Return the (x, y) coordinate for the center point of the cell that contains the specified text.  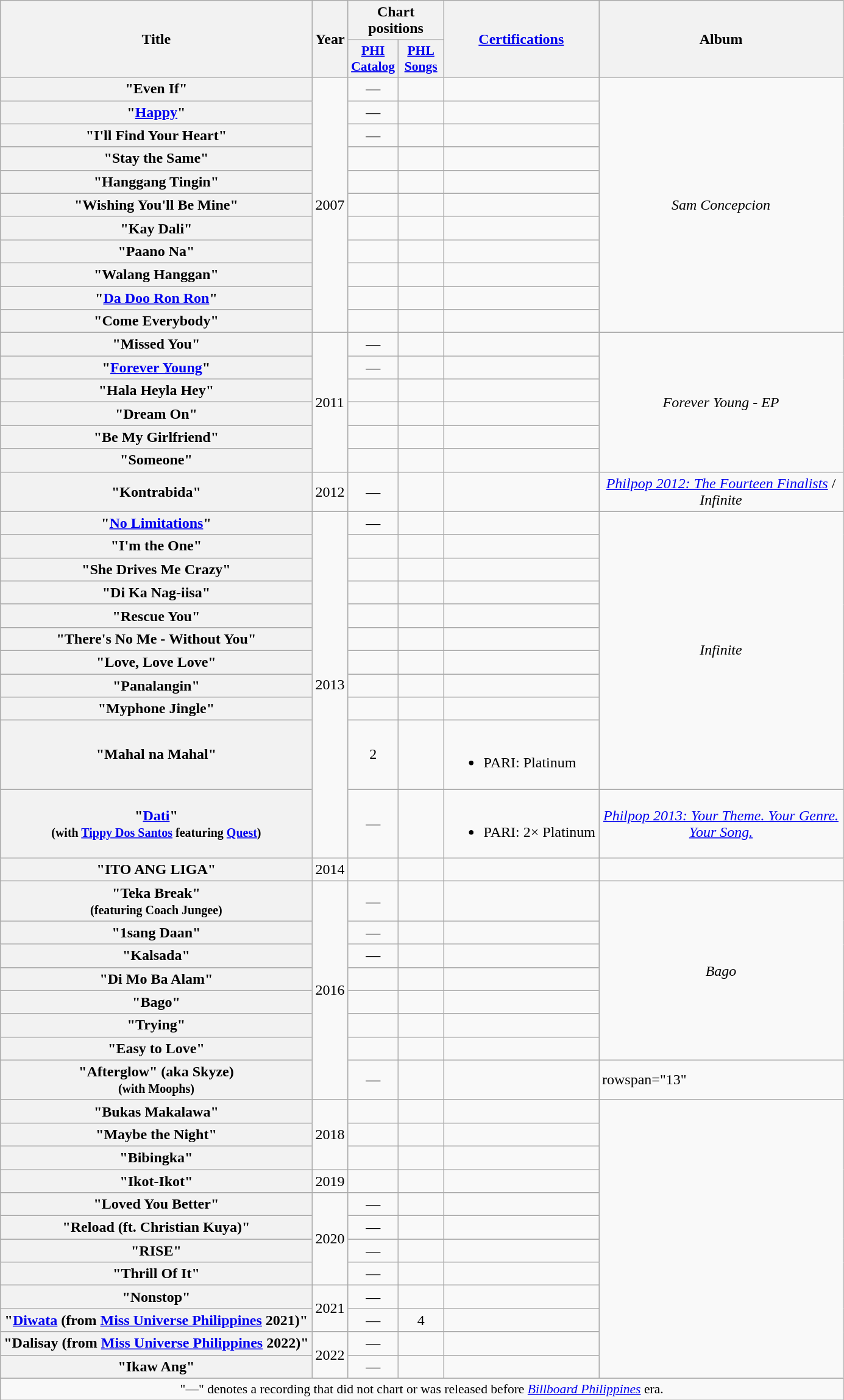
"Dalisay (from Miss Universe Philippines 2022)" (156, 1343)
"No Limitations" (156, 523)
"Di Mo Ba Alam" (156, 979)
"Dream On" (156, 414)
"There's No Me - Without You" (156, 639)
"Hanggang Tingin" (156, 182)
"Ikot-Ikot" (156, 1181)
"Bukas Makalawa" (156, 1111)
4 (420, 1320)
2012 (330, 491)
"Bago" (156, 1002)
"Da Doo Ron Ron" (156, 298)
"Rescue You" (156, 616)
"Someone" (156, 460)
"—" denotes a recording that did not chart or was released before Billboard Philippines era. (422, 1389)
2011 (330, 402)
2018 (330, 1134)
Bago (720, 970)
"Maybe the Night" (156, 1134)
"Loved You Better" (156, 1204)
"Easy to Love" (156, 1048)
2007 (330, 205)
2014 (330, 870)
"Be My Girlfriend" (156, 437)
"She Drives Me Crazy" (156, 569)
"Bibingka" (156, 1157)
2019 (330, 1181)
2022 (330, 1355)
"Stay the Same" (156, 158)
"Teka Break"(featuring Coach Jungee) (156, 901)
PHICatalog (373, 59)
"Thrill Of It" (156, 1274)
"Hala Heyla Hey" (156, 391)
Chart positions (396, 21)
"Myphone Jingle" (156, 709)
"I'm the One" (156, 546)
"Nonstop" (156, 1297)
"ITO ANG LIGA" (156, 870)
Title (156, 39)
"Love, Love Love" (156, 662)
"RISE" (156, 1251)
2020 (330, 1239)
2021 (330, 1309)
"Kontrabida" (156, 491)
"Reload (ft. Christian Kuya)" (156, 1228)
"Panalangin" (156, 686)
"Walang Hanggan" (156, 274)
PARI: 2× Platinum (521, 824)
"Paano Na" (156, 251)
Album (720, 39)
"Happy" (156, 112)
"Come Everybody" (156, 321)
"Even If" (156, 89)
Philpop 2013: Your Theme. Your Genre. Your Song. (720, 824)
Forever Young - EP (720, 402)
PHLSongs (420, 59)
2 (373, 755)
"Kalsada" (156, 956)
"I'll Find Your Heart" (156, 135)
Certifications (521, 39)
rowspan="13" (720, 1080)
Infinite (720, 650)
"Afterglow" (aka Skyze)(with Moophs) (156, 1080)
"1sang Daan" (156, 933)
"Wishing You'll Be Mine" (156, 205)
"Missed You" (156, 344)
PARI: Platinum (521, 755)
"Trying" (156, 1025)
"Kay Dali" (156, 228)
"Forever Young" (156, 368)
"Dati"(with Tippy Dos Santos featuring Quest) (156, 824)
Sam Concepcion (720, 205)
2013 (330, 685)
"Ikaw Ang" (156, 1366)
2016 (330, 990)
Philpop 2012: The Fourteen Finalists / Infinite (720, 491)
Year (330, 39)
"Di Ka Nag-iisa" (156, 592)
"Diwata (from Miss Universe Philippines 2021)" (156, 1320)
"Mahal na Mahal" (156, 755)
